Scan for the cell matching the given text and deliver its (X, Y) coordinate at center. 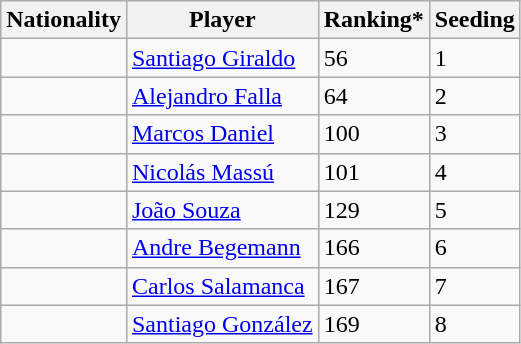
8 (474, 324)
Andre Begemann (222, 248)
Ranking* (374, 20)
João Souza (222, 210)
101 (374, 172)
129 (374, 210)
Seeding (474, 20)
6 (474, 248)
1 (474, 58)
100 (374, 134)
Player (222, 20)
Nicolás Massú (222, 172)
Carlos Salamanca (222, 286)
Santiago Giraldo (222, 58)
167 (374, 286)
4 (474, 172)
2 (474, 96)
64 (374, 96)
3 (474, 134)
169 (374, 324)
Alejandro Falla (222, 96)
56 (374, 58)
5 (474, 210)
Marcos Daniel (222, 134)
7 (474, 286)
Nationality (64, 20)
166 (374, 248)
Santiago González (222, 324)
